From the cell containing the given text, extract its center point as [X, Y] coordinate. 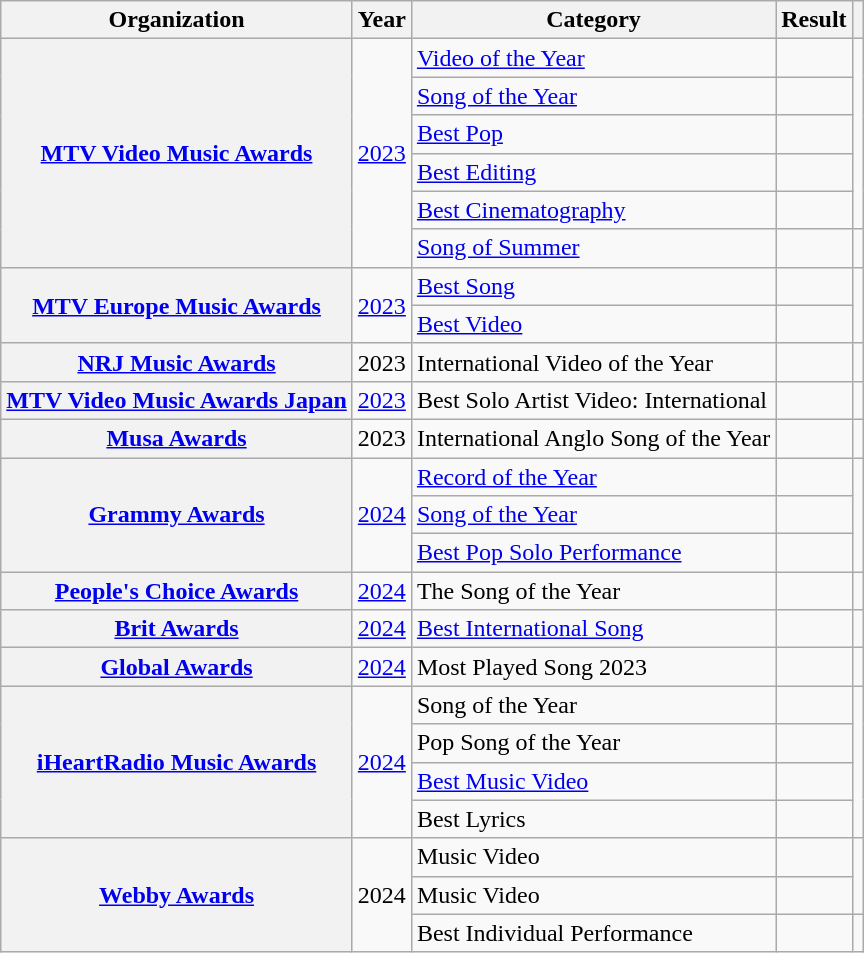
Best International Song [593, 629]
Record of the Year [593, 477]
Pop Song of the Year [593, 743]
Best Pop [593, 134]
Musa Awards [177, 438]
Global Awards [177, 667]
Result [814, 20]
Best Cinematography [593, 210]
Year [382, 20]
Song of Summer [593, 248]
Best Song [593, 286]
International Anglo Song of the Year [593, 438]
International Video of the Year [593, 362]
NRJ Music Awards [177, 362]
Best Video [593, 324]
Video of the Year [593, 58]
The Song of the Year [593, 591]
Best Music Video [593, 781]
Best Lyrics [593, 819]
Best Pop Solo Performance [593, 553]
Best Individual Performance [593, 933]
Grammy Awards [177, 515]
MTV Video Music Awards [177, 153]
People's Choice Awards [177, 591]
MTV Europe Music Awards [177, 305]
Webby Awards [177, 895]
Most Played Song 2023 [593, 667]
MTV Video Music Awards Japan [177, 400]
Best Solo Artist Video: International [593, 400]
Category [593, 20]
iHeartRadio Music Awards [177, 762]
Organization [177, 20]
Best Editing [593, 172]
Brit Awards [177, 629]
